Capture the cell that displays the provided text and extract its [X, Y] central coordinate. 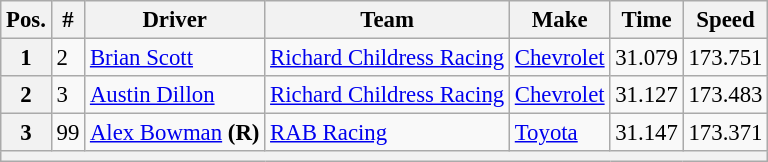
Alex Bowman (R) [175, 133]
99 [68, 133]
Toyota [559, 133]
Time [646, 20]
Make [559, 20]
1 [26, 58]
Pos. [26, 20]
31.079 [646, 58]
31.147 [646, 133]
Austin Dillon [175, 95]
# [68, 20]
Brian Scott [175, 58]
RAB Racing [388, 133]
173.751 [726, 58]
Team [388, 20]
173.483 [726, 95]
31.127 [646, 95]
Driver [175, 20]
Speed [726, 20]
173.371 [726, 133]
